From the cell containing the given text, extract its center point as (X, Y) coordinate. 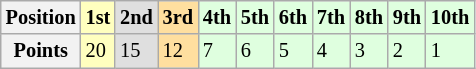
7th (331, 17)
4 (331, 51)
20 (98, 51)
7 (217, 51)
15 (136, 51)
12 (178, 51)
5 (293, 51)
6 (255, 51)
9th (407, 17)
2 (407, 51)
6th (293, 17)
10th (450, 17)
3 (369, 51)
4th (217, 17)
8th (369, 17)
1st (98, 17)
5th (255, 17)
Points (41, 51)
3rd (178, 17)
1 (450, 51)
Position (41, 17)
2nd (136, 17)
